From the cell containing the given text, extract its center point as (X, Y) coordinate. 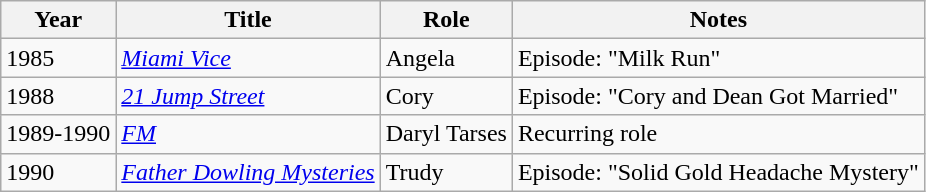
Trudy (446, 172)
Angela (446, 58)
Notes (718, 20)
Year (58, 20)
1989-1990 (58, 134)
Father Dowling Mysteries (248, 172)
1990 (58, 172)
Miami Vice (248, 58)
Role (446, 20)
Episode: "Cory and Dean Got Married" (718, 96)
Episode: "Milk Run" (718, 58)
Title (248, 20)
Episode: "Solid Gold Headache Mystery" (718, 172)
1985 (58, 58)
21 Jump Street (248, 96)
Cory (446, 96)
1988 (58, 96)
Daryl Tarses (446, 134)
FM (248, 134)
Recurring role (718, 134)
